Return [X, Y] of the center of cell containing provided text 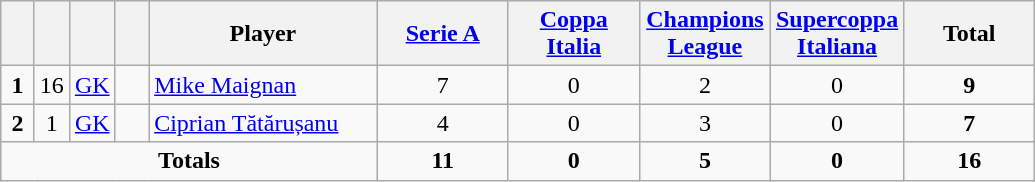
Totals [189, 161]
Coppa Italia [574, 34]
Supercoppa Italiana [836, 34]
Champions League [704, 34]
9 [970, 85]
4 [442, 123]
Total [970, 34]
Player [264, 34]
11 [442, 161]
Serie A [442, 34]
Ciprian Tătărușanu [264, 123]
Mike Maignan [264, 85]
3 [704, 123]
5 [704, 161]
